Pinpoint the cell where the given text exists, returning its [X, Y] midpoint coordinate. 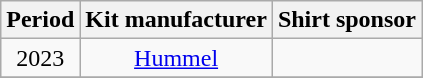
Shirt sponsor [346, 20]
Kit manufacturer [176, 20]
Hummel [176, 58]
Period [40, 20]
2023 [40, 58]
